Return (x, y) of the center of cell containing provided text 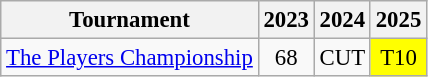
2025 (398, 20)
68 (286, 58)
2024 (342, 20)
The Players Championship (130, 58)
CUT (342, 58)
Tournament (130, 20)
T10 (398, 58)
2023 (286, 20)
